Provide the (X, Y) coordinate of the cell's center where the given text is located.  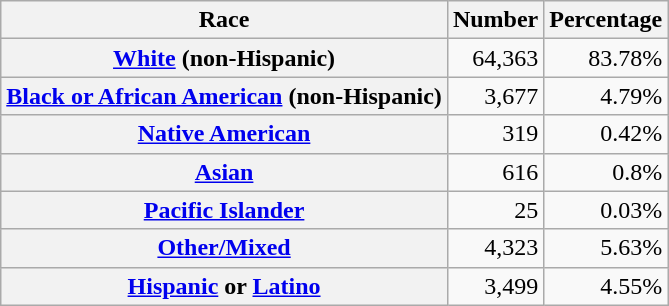
4,323 (495, 248)
0.8% (606, 172)
0.42% (606, 134)
0.03% (606, 210)
319 (495, 134)
83.78% (606, 58)
25 (495, 210)
3,499 (495, 286)
Race (224, 20)
Native American (224, 134)
Number (495, 20)
Hispanic or Latino (224, 286)
64,363 (495, 58)
Asian (224, 172)
4.79% (606, 96)
5.63% (606, 248)
Black or African American (non-Hispanic) (224, 96)
Percentage (606, 20)
Pacific Islander (224, 210)
White (non-Hispanic) (224, 58)
616 (495, 172)
3,677 (495, 96)
4.55% (606, 286)
Other/Mixed (224, 248)
